Return the [x, y] coordinate for the center point of the cell that contains the specified text.  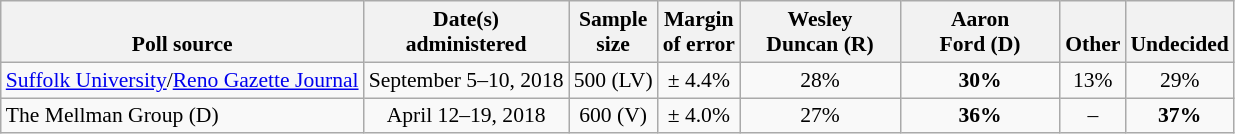
36% [980, 116]
± 4.4% [699, 80]
Marginof error [699, 32]
Other [1092, 32]
– [1092, 116]
600 (V) [614, 116]
30% [980, 80]
April 12–19, 2018 [466, 116]
Samplesize [614, 32]
Suffolk University/Reno Gazette Journal [182, 80]
500 (LV) [614, 80]
28% [820, 80]
± 4.0% [699, 116]
AaronFord (D) [980, 32]
Undecided [1179, 32]
The Mellman Group (D) [182, 116]
Poll source [182, 32]
13% [1092, 80]
27% [820, 116]
29% [1179, 80]
37% [1179, 116]
Date(s)administered [466, 32]
WesleyDuncan (R) [820, 32]
September 5–10, 2018 [466, 80]
